Find where the given text appears and provide that cell's center as [X, Y] coordinate. 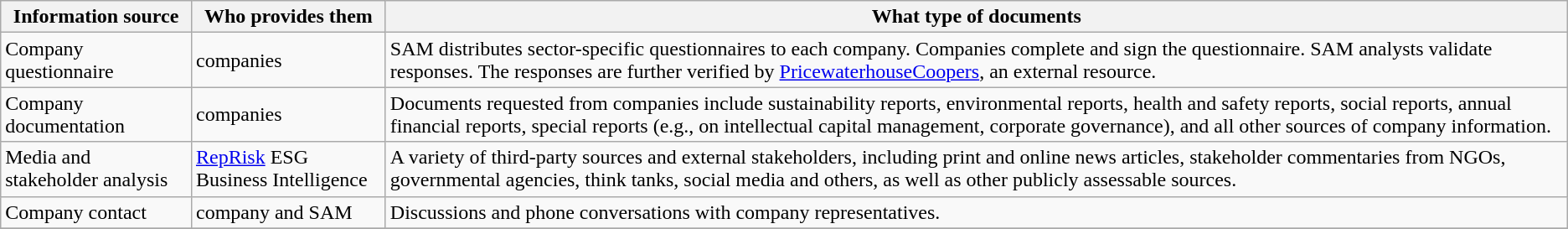
Company documentation [96, 114]
Company questionnaire [96, 60]
Media and stakeholder analysis [96, 169]
What type of documents [977, 17]
Who provides them [288, 17]
Discussions and phone conversations with company representatives. [977, 212]
Company contact [96, 212]
RepRisk ESG Business Intelligence [288, 169]
company and SAM [288, 212]
Information source [96, 17]
